Extract the [X, Y] coordinate from the center of the cell holding the provided text.  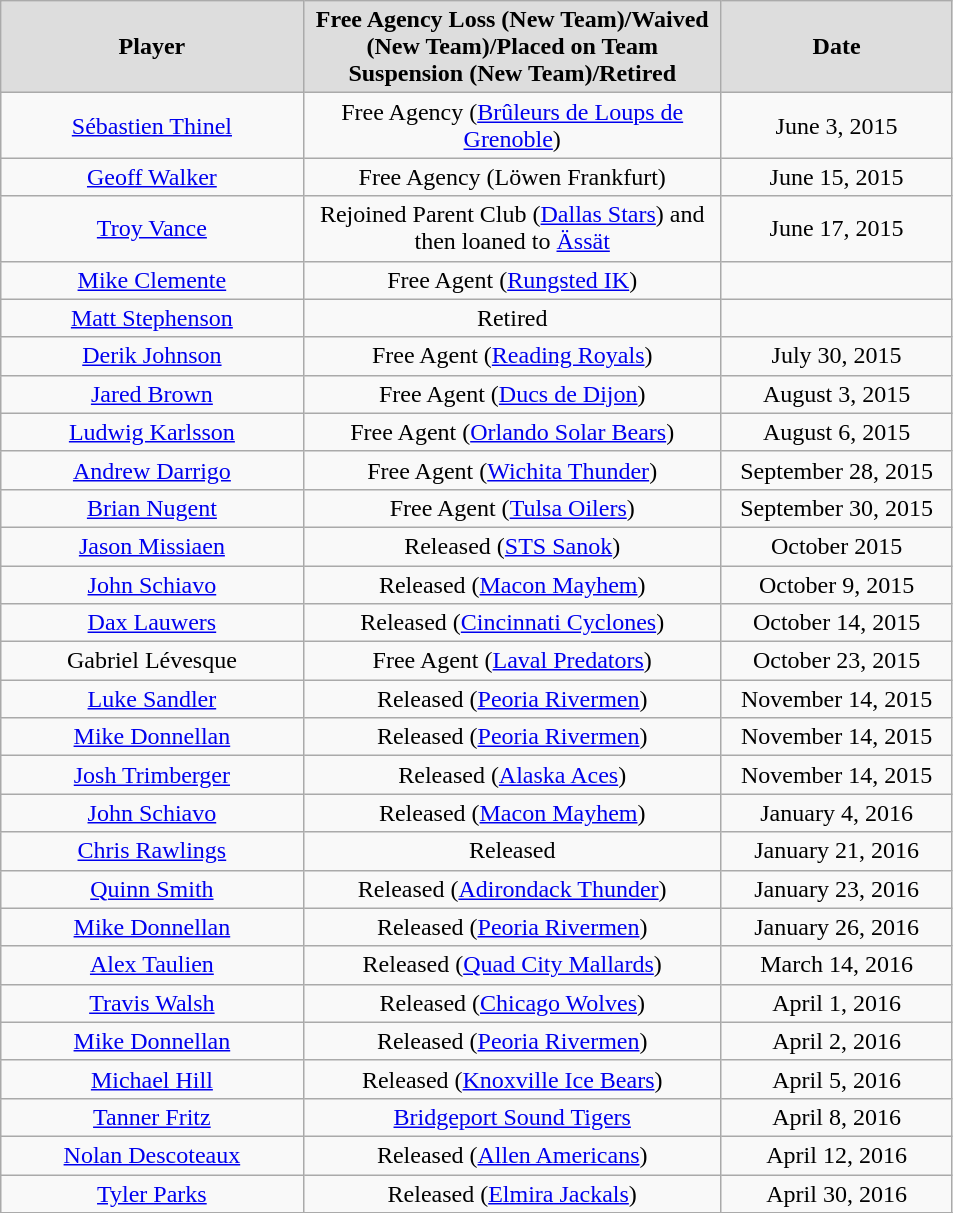
January 23, 2016 [836, 889]
Free Agent (Ducs de Dijon) [512, 394]
Mike Clemente [152, 280]
March 14, 2016 [836, 965]
Released [512, 851]
August 6, 2015 [836, 432]
Ludwig Karlsson [152, 432]
Geoff Walker [152, 177]
Released (Elmira Jackals) [512, 1193]
Free Agent (Reading Royals) [512, 356]
October 14, 2015 [836, 623]
June 3, 2015 [836, 126]
October 23, 2015 [836, 661]
Released (Allen Americans) [512, 1155]
Free Agency (Löwen Frankfurt) [512, 177]
Gabriel Lévesque [152, 661]
April 1, 2016 [836, 1003]
Released (Quad City Mallards) [512, 965]
June 17, 2015 [836, 228]
April 12, 2016 [836, 1155]
Sébastien Thinel [152, 126]
October 2015 [836, 546]
Dax Lauwers [152, 623]
Free Agent (Laval Predators) [512, 661]
Date [836, 47]
Released (Knoxville Ice Bears) [512, 1079]
Free Agent (Wichita Thunder) [512, 470]
Jason Missiaen [152, 546]
Free Agency (Brûleurs de Loups de Grenoble) [512, 126]
Troy Vance [152, 228]
Luke Sandler [152, 699]
Released (STS Sanok) [512, 546]
October 9, 2015 [836, 585]
Released (Chicago Wolves) [512, 1003]
Travis Walsh [152, 1003]
Quinn Smith [152, 889]
Derik Johnson [152, 356]
Free Agency Loss (New Team)/Waived (New Team)/Placed on Team Suspension (New Team)/Retired [512, 47]
Free Agent (Rungsted IK) [512, 280]
Nolan Descoteaux [152, 1155]
Chris Rawlings [152, 851]
Bridgeport Sound Tigers [512, 1117]
Alex Taulien [152, 965]
January 4, 2016 [836, 813]
Brian Nugent [152, 508]
Released (Adirondack Thunder) [512, 889]
April 30, 2016 [836, 1193]
Released (Cincinnati Cyclones) [512, 623]
Michael Hill [152, 1079]
April 8, 2016 [836, 1117]
Rejoined Parent Club (Dallas Stars) and then loaned to Ässät [512, 228]
Andrew Darrigo [152, 470]
Free Agent (Tulsa Oilers) [512, 508]
January 26, 2016 [836, 927]
April 2, 2016 [836, 1041]
Tyler Parks [152, 1193]
Retired [512, 318]
Player [152, 47]
Josh Trimberger [152, 775]
July 30, 2015 [836, 356]
January 21, 2016 [836, 851]
Tanner Fritz [152, 1117]
June 15, 2015 [836, 177]
Released (Alaska Aces) [512, 775]
September 30, 2015 [836, 508]
August 3, 2015 [836, 394]
Matt Stephenson [152, 318]
Free Agent (Orlando Solar Bears) [512, 432]
Jared Brown [152, 394]
April 5, 2016 [836, 1079]
September 28, 2015 [836, 470]
